From the cell containing the given text, extract its center point as [X, Y] coordinate. 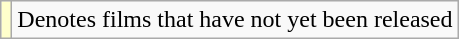
Denotes films that have not yet been released [235, 20]
